Return [X, Y] of the center of cell containing provided text 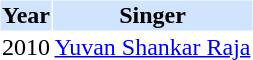
Singer [152, 15]
Year [26, 15]
